Detect which cell encompasses the target text, then output its [x, y] center coordinate. 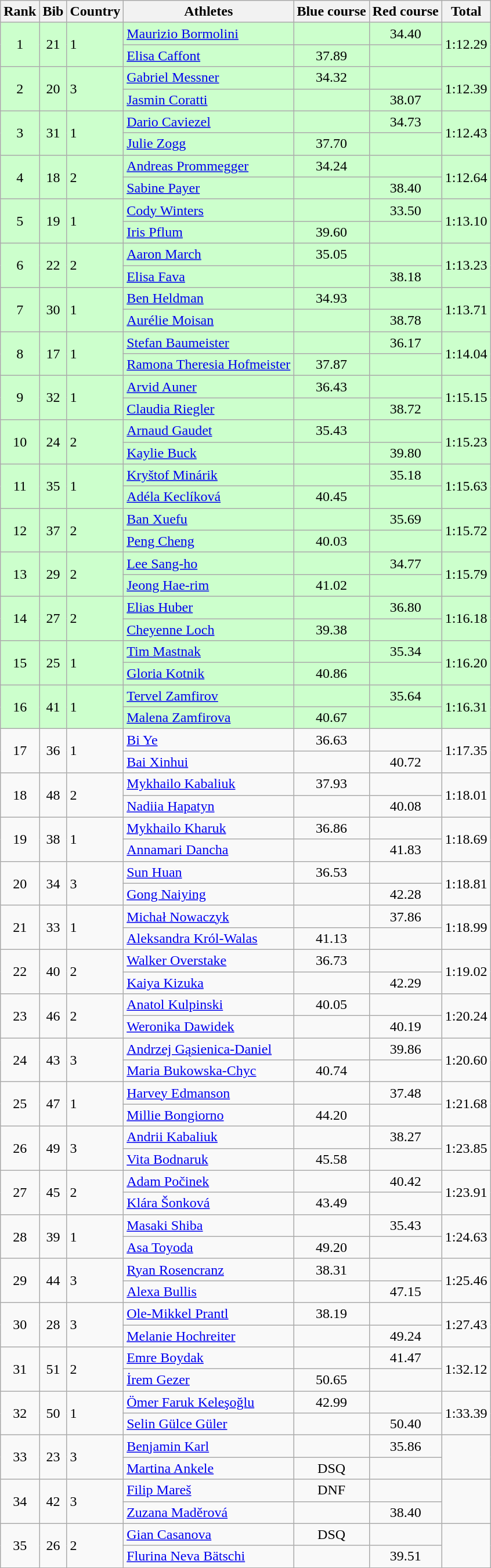
Iris Pflum [209, 232]
Emre Boydak [209, 1358]
33.50 [405, 210]
Maria Bukowska-Chyc [209, 1071]
6 [20, 265]
44.20 [331, 1115]
Alexa Bullis [209, 1291]
Dario Caviezel [209, 122]
Athletes [209, 12]
Aurélie Moisan [209, 321]
Anatol Kulpinski [209, 1005]
1:20.24 [466, 1016]
Tervel Zamfirov [209, 696]
38.07 [405, 100]
1:13.71 [466, 310]
51 [53, 1369]
1:13.10 [466, 221]
Elisa Fava [209, 277]
37.86 [405, 916]
1:27.43 [466, 1324]
42.29 [405, 983]
Sabine Payer [209, 188]
49 [53, 1148]
13 [20, 574]
45 [53, 1192]
Nadiia Hapatyn [209, 806]
Sun Huan [209, 872]
38.19 [331, 1313]
37.87 [331, 365]
Weronika Dawidek [209, 1027]
46 [53, 1016]
11 [20, 486]
Tim Mastnak [209, 652]
41.02 [331, 585]
İrem Gezer [209, 1380]
34.40 [405, 34]
Andrii Kabaliuk [209, 1137]
10 [20, 442]
Gian Casanova [209, 1534]
1:16.31 [466, 707]
49.20 [331, 1247]
Adam Počinek [209, 1181]
1:15.72 [466, 530]
40.05 [331, 1005]
Asa Toyoda [209, 1247]
40.45 [331, 497]
Cody Winters [209, 210]
Michał Nowaczyk [209, 916]
Gong Naiying [209, 894]
1:14.04 [466, 354]
Cheyenne Loch [209, 629]
1:12.29 [466, 45]
1:18.01 [466, 795]
Red course [405, 12]
Annamari Dancha [209, 850]
1:15.79 [466, 574]
34.24 [331, 166]
Klára Šonková [209, 1203]
1:18.69 [466, 839]
35.64 [405, 696]
Bib [53, 12]
40.74 [331, 1071]
43.49 [331, 1203]
1:21.68 [466, 1104]
40.72 [405, 762]
DNF [331, 1490]
41.83 [405, 850]
41 [53, 707]
9 [20, 398]
Mykhailo Kabaliuk [209, 784]
1:33.39 [466, 1413]
49.24 [405, 1335]
39 [53, 1236]
Ole-Mikkel Prantl [209, 1313]
36 [53, 751]
34.77 [405, 563]
Mykhailo Kharuk [209, 828]
36.86 [331, 828]
48 [53, 795]
47.15 [405, 1291]
40.86 [331, 674]
1:12.64 [466, 177]
8 [20, 354]
Elisa Caffont [209, 56]
36.63 [331, 740]
14 [20, 618]
42 [53, 1501]
16 [20, 707]
Arnaud Gaudet [209, 431]
40.42 [405, 1181]
44 [53, 1280]
1:23.85 [466, 1148]
Vita Bodnaruk [209, 1159]
34.93 [331, 299]
1:15.15 [466, 398]
Julie Zogg [209, 144]
36.73 [331, 960]
38.31 [331, 1269]
1:23.91 [466, 1192]
37 [53, 530]
35.18 [405, 475]
36.17 [405, 343]
38.78 [405, 321]
Jeong Hae-rim [209, 585]
39.51 [405, 1556]
38 [53, 839]
Bi Ye [209, 740]
34.73 [405, 122]
Kryštof Minárik [209, 475]
Millie Bongiorno [209, 1115]
12 [20, 530]
Selin Gülce Güler [209, 1424]
40 [53, 971]
1:15.63 [466, 486]
1:18.81 [466, 883]
1:12.43 [466, 133]
Kaiya Kizuka [209, 983]
37.70 [331, 144]
1:25.46 [466, 1280]
Stefan Baumeister [209, 343]
42.28 [405, 894]
35.05 [331, 254]
Melanie Hochreiter [209, 1335]
40.03 [331, 541]
39.86 [405, 1049]
Ben Heldman [209, 299]
Claudia Riegler [209, 409]
45.58 [331, 1159]
Country [95, 12]
Bai Xinhui [209, 762]
Rank [20, 12]
34.32 [331, 78]
39.60 [331, 232]
Ryan Rosencranz [209, 1269]
Benjamin Karl [209, 1446]
Martina Ankele [209, 1468]
Masaki Shiba [209, 1225]
40.67 [331, 718]
4 [20, 177]
36.80 [405, 607]
Maurizio Bormolini [209, 34]
38.72 [405, 409]
1:19.02 [466, 971]
Blue course [331, 12]
37.48 [405, 1093]
1:12.39 [466, 89]
Ramona Theresia Hofmeister [209, 365]
42.99 [331, 1402]
Zuzana Maděrová [209, 1512]
Arvid Auner [209, 387]
35.69 [405, 519]
50.65 [331, 1380]
Peng Cheng [209, 541]
47 [53, 1104]
1:20.60 [466, 1060]
1:32.12 [466, 1369]
35.86 [405, 1446]
1:16.18 [466, 618]
Adéla Keclíková [209, 497]
Malena Zamfirova [209, 718]
Gloria Kotnik [209, 674]
50.40 [405, 1424]
Lee Sang-ho [209, 563]
5 [20, 221]
1:18.99 [466, 927]
1:13.23 [466, 265]
1:16.20 [466, 663]
Filip Mareš [209, 1490]
Harvey Edmanson [209, 1093]
43 [53, 1060]
Kaylie Buck [209, 453]
1:24.63 [466, 1236]
Jasmin Coratti [209, 100]
Ban Xuefu [209, 519]
1:15.23 [466, 442]
Gabriel Messner [209, 78]
Walker Overstake [209, 960]
38.27 [405, 1137]
36.53 [331, 872]
Ömer Faruk Keleşoğlu [209, 1402]
Elias Huber [209, 607]
39.38 [331, 629]
40.19 [405, 1027]
Andrzej Gąsienica-Daniel [209, 1049]
35.34 [405, 652]
39.80 [405, 453]
Flurina Neva Bätschi [209, 1556]
Aleksandra Król-Walas [209, 938]
38.18 [405, 277]
7 [20, 310]
37.93 [331, 784]
36.43 [331, 387]
15 [20, 663]
50 [53, 1413]
41.13 [331, 938]
41.47 [405, 1358]
40.08 [405, 806]
1:17.35 [466, 751]
Total [466, 12]
Aaron March [209, 254]
37.89 [331, 56]
Andreas Prommegger [209, 166]
